Return [x, y] of the center of cell containing provided text 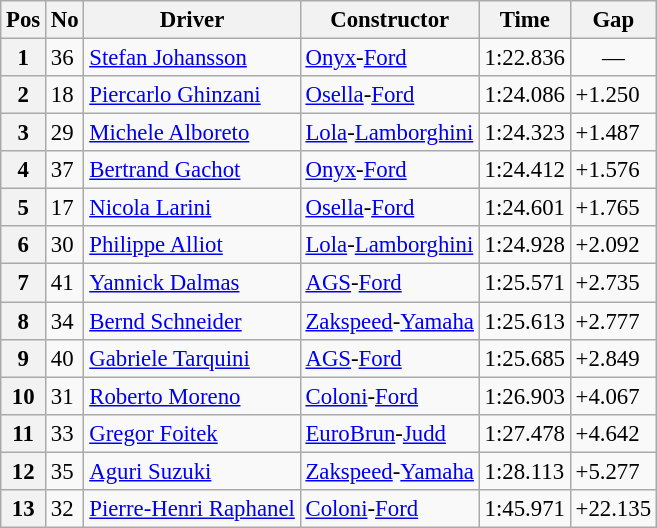
Pos [24, 20]
37 [65, 170]
Piercarlo Ghinzani [192, 95]
+1.576 [613, 170]
32 [65, 509]
Gap [613, 20]
30 [65, 245]
Constructor [390, 20]
Pierre-Henri Raphanel [192, 509]
29 [65, 133]
Driver [192, 20]
No [65, 20]
1:45.971 [524, 509]
36 [65, 58]
+2.777 [613, 321]
33 [65, 433]
1:25.613 [524, 321]
10 [24, 396]
1:27.478 [524, 433]
1:24.323 [524, 133]
1:25.685 [524, 358]
+2.735 [613, 283]
18 [65, 95]
1:24.928 [524, 245]
Time [524, 20]
Aguri Suzuki [192, 471]
9 [24, 358]
+1.765 [613, 208]
17 [65, 208]
Stefan Johansson [192, 58]
EuroBrun-Judd [390, 433]
Nicola Larini [192, 208]
41 [65, 283]
13 [24, 509]
2 [24, 95]
+2.849 [613, 358]
1:25.571 [524, 283]
Gregor Foitek [192, 433]
+4.642 [613, 433]
Bernd Schneider [192, 321]
8 [24, 321]
+2.092 [613, 245]
1 [24, 58]
7 [24, 283]
5 [24, 208]
3 [24, 133]
— [613, 58]
31 [65, 396]
1:28.113 [524, 471]
1:26.903 [524, 396]
+4.067 [613, 396]
40 [65, 358]
+22.135 [613, 509]
12 [24, 471]
Roberto Moreno [192, 396]
Michele Alboreto [192, 133]
4 [24, 170]
1:24.412 [524, 170]
1:22.836 [524, 58]
Gabriele Tarquini [192, 358]
+1.487 [613, 133]
35 [65, 471]
6 [24, 245]
Philippe Alliot [192, 245]
1:24.601 [524, 208]
Yannick Dalmas [192, 283]
11 [24, 433]
+5.277 [613, 471]
Bertrand Gachot [192, 170]
34 [65, 321]
1:24.086 [524, 95]
+1.250 [613, 95]
